Return the (x, y) coordinate for the center point of the cell that contains the specified text.  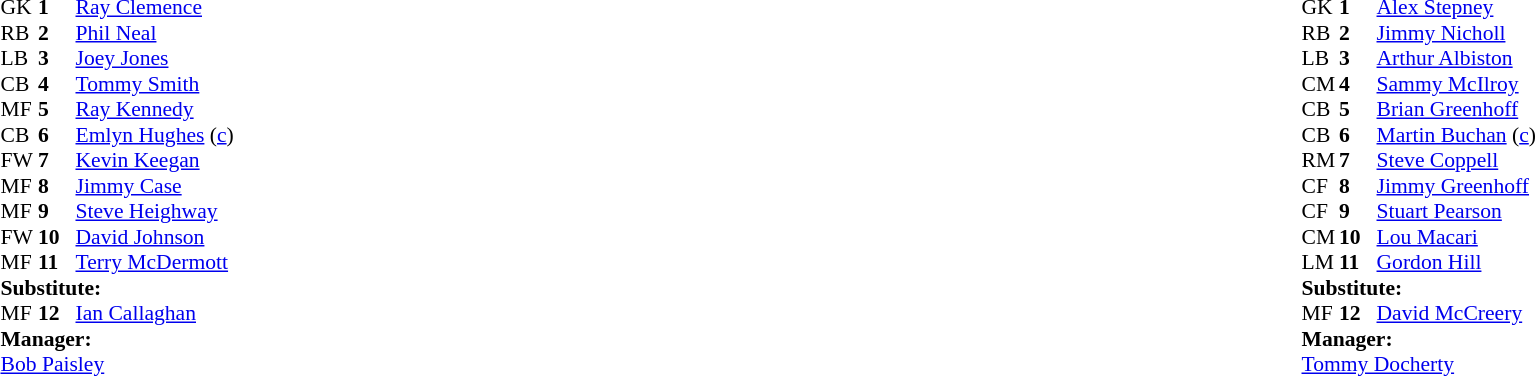
Terry McDermott (155, 263)
Jimmy Case (155, 186)
Ray Kennedy (155, 109)
Phil Neal (155, 33)
Emlyn Hughes (c) (155, 135)
Joey Jones (155, 59)
Ian Callaghan (155, 313)
RM (1321, 161)
Kevin Keegan (155, 161)
Manager: (116, 339)
LM (1321, 263)
David Johnson (155, 237)
Tommy Smith (155, 84)
Steve Heighway (155, 211)
Substitute: (116, 288)
